Locate the cell with the specified text and output its (X, Y) center coordinate. 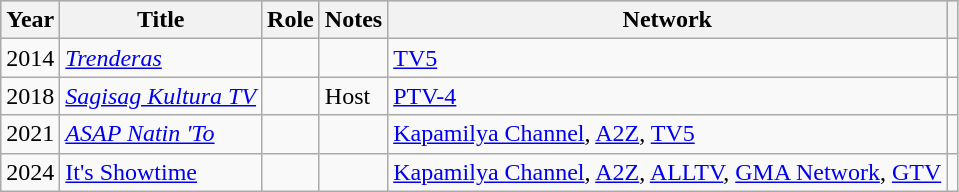
Sagisag Kultura TV (161, 96)
PTV-4 (668, 96)
Role (291, 20)
Kapamilya Channel, A2Z, ALLTV, GMA Network, GTV (668, 172)
ASAP Natin 'To (161, 134)
2021 (30, 134)
Title (161, 20)
Network (668, 20)
Kapamilya Channel, A2Z, TV5 (668, 134)
Year (30, 20)
2014 (30, 58)
2018 (30, 96)
Notes (353, 20)
Host (353, 96)
It's Showtime (161, 172)
2024 (30, 172)
Trenderas (161, 58)
TV5 (668, 58)
